Find where the given text appears and provide that cell's center as [X, Y] coordinate. 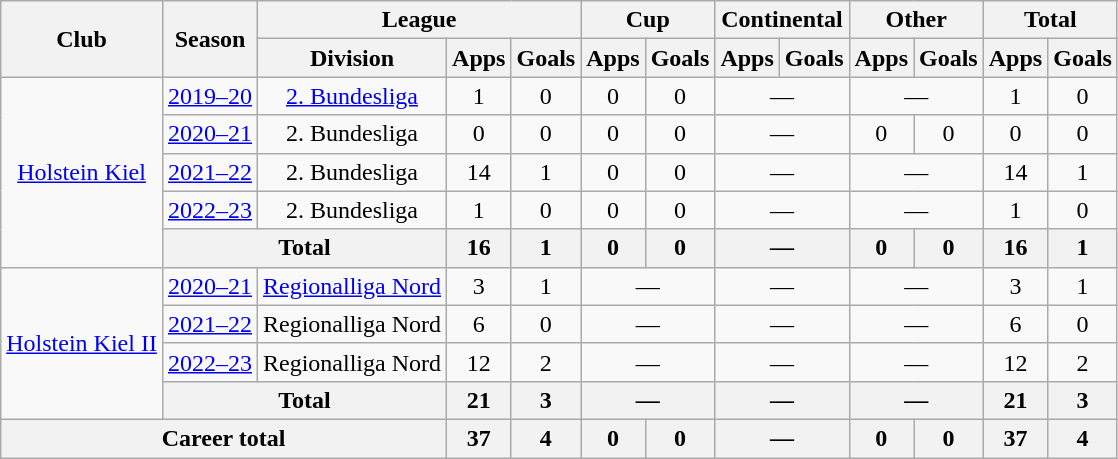
Season [210, 39]
Cup [648, 20]
2019–20 [210, 96]
Career total [224, 438]
Club [82, 39]
League [420, 20]
Holstein Kiel [82, 172]
Other [916, 20]
Continental [782, 20]
Holstein Kiel II [82, 343]
Division [352, 58]
